Detect which cell encompasses the target text, then output its (x, y) center coordinate. 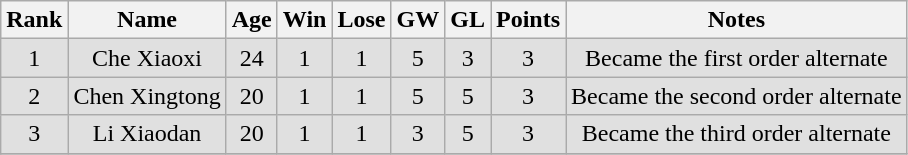
Rank (34, 20)
GL (468, 20)
Win (304, 20)
Age (252, 20)
Lose (362, 20)
Chen Xingtong (147, 96)
Became the third order alternate (737, 134)
2 (34, 96)
Che Xiaoxi (147, 58)
Became the second order alternate (737, 96)
Became the first order alternate (737, 58)
Li Xiaodan (147, 134)
24 (252, 58)
Name (147, 20)
Notes (737, 20)
Points (528, 20)
GW (418, 20)
